Return (x, y) of the center of cell containing provided text 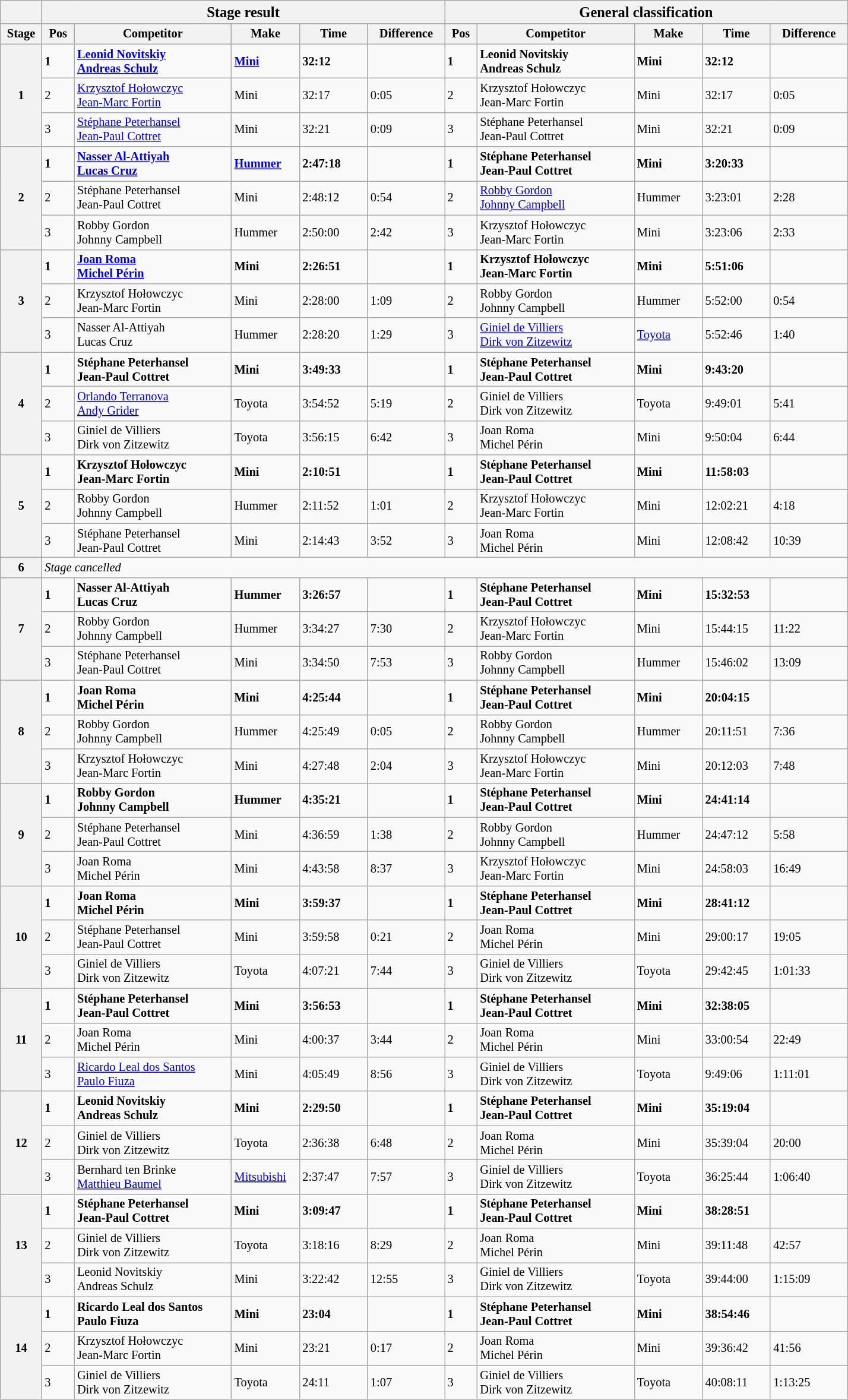
6 (21, 567)
23:04 (334, 1314)
29:00:17 (736, 937)
6:44 (809, 438)
Stage (21, 34)
10 (21, 937)
5:58 (809, 835)
4:43:58 (334, 868)
2:10:51 (334, 472)
5:52:46 (736, 335)
16:49 (809, 868)
20:11:51 (736, 732)
38:54:46 (736, 1314)
9:49:01 (736, 403)
22:49 (809, 1040)
4:05:49 (334, 1074)
4:25:44 (334, 697)
3:59:37 (334, 903)
7:48 (809, 766)
32:38:05 (736, 1006)
4:00:37 (334, 1040)
5:19 (406, 403)
8:29 (406, 1246)
2:42 (406, 232)
2:28 (809, 198)
Mitsubishi (266, 1177)
1:40 (809, 335)
11 (21, 1039)
9:50:04 (736, 438)
29:42:45 (736, 971)
11:58:03 (736, 472)
Orlando Terranova Andy Grider (153, 403)
4:25:49 (334, 732)
0:17 (406, 1348)
2:11:52 (334, 506)
2:14:43 (334, 541)
7 (21, 628)
24:58:03 (736, 868)
12 (21, 1143)
2:29:50 (334, 1108)
3:22:42 (334, 1279)
12:08:42 (736, 541)
3:52 (406, 541)
35:39:04 (736, 1143)
9:49:06 (736, 1074)
15:44:15 (736, 629)
1:01 (406, 506)
1:13:25 (809, 1382)
5 (21, 506)
20:00 (809, 1143)
1:38 (406, 835)
3:20:33 (736, 164)
6:48 (406, 1143)
14 (21, 1348)
3:34:27 (334, 629)
38:28:51 (736, 1211)
1:11:01 (809, 1074)
10:39 (809, 541)
9 (21, 834)
1:07 (406, 1382)
General classification (646, 12)
24:41:14 (736, 800)
2:28:00 (334, 301)
0:21 (406, 937)
7:36 (809, 732)
13:09 (809, 663)
3:26:57 (334, 595)
8:56 (406, 1074)
2:37:47 (334, 1177)
39:11:48 (736, 1246)
13 (21, 1245)
3:34:50 (334, 663)
20:12:03 (736, 766)
2:26:51 (334, 267)
23:21 (334, 1348)
5:51:06 (736, 267)
2:47:18 (334, 164)
Stage result (243, 12)
40:08:11 (736, 1382)
3:56:15 (334, 438)
4 (21, 404)
7:30 (406, 629)
3:23:01 (736, 198)
7:44 (406, 971)
4:07:21 (334, 971)
15:46:02 (736, 663)
2:33 (809, 232)
3:59:58 (334, 937)
4:18 (809, 506)
7:57 (406, 1177)
3:49:33 (334, 369)
1:29 (406, 335)
3:18:16 (334, 1246)
12:02:21 (736, 506)
24:11 (334, 1382)
Bernhard ten Brinke Matthieu Baumel (153, 1177)
5:52:00 (736, 301)
12:55 (406, 1279)
2:48:12 (334, 198)
4:35:21 (334, 800)
36:25:44 (736, 1177)
33:00:54 (736, 1040)
4:36:59 (334, 835)
3:23:06 (736, 232)
8 (21, 732)
6:42 (406, 438)
9:43:20 (736, 369)
3:56:53 (334, 1006)
28:41:12 (736, 903)
19:05 (809, 937)
2:04 (406, 766)
5:41 (809, 403)
3:44 (406, 1040)
1:06:40 (809, 1177)
39:44:00 (736, 1279)
20:04:15 (736, 697)
1:01:33 (809, 971)
8:37 (406, 868)
2:28:20 (334, 335)
2:36:38 (334, 1143)
7:53 (406, 663)
41:56 (809, 1348)
39:36:42 (736, 1348)
2:50:00 (334, 232)
1:09 (406, 301)
15:32:53 (736, 595)
4:27:48 (334, 766)
3:09:47 (334, 1211)
11:22 (809, 629)
42:57 (809, 1246)
35:19:04 (736, 1108)
Stage cancelled (444, 567)
24:47:12 (736, 835)
3:54:52 (334, 403)
1:15:09 (809, 1279)
